Identify which cell holds the provided text, then report its (X, Y) central coordinate. 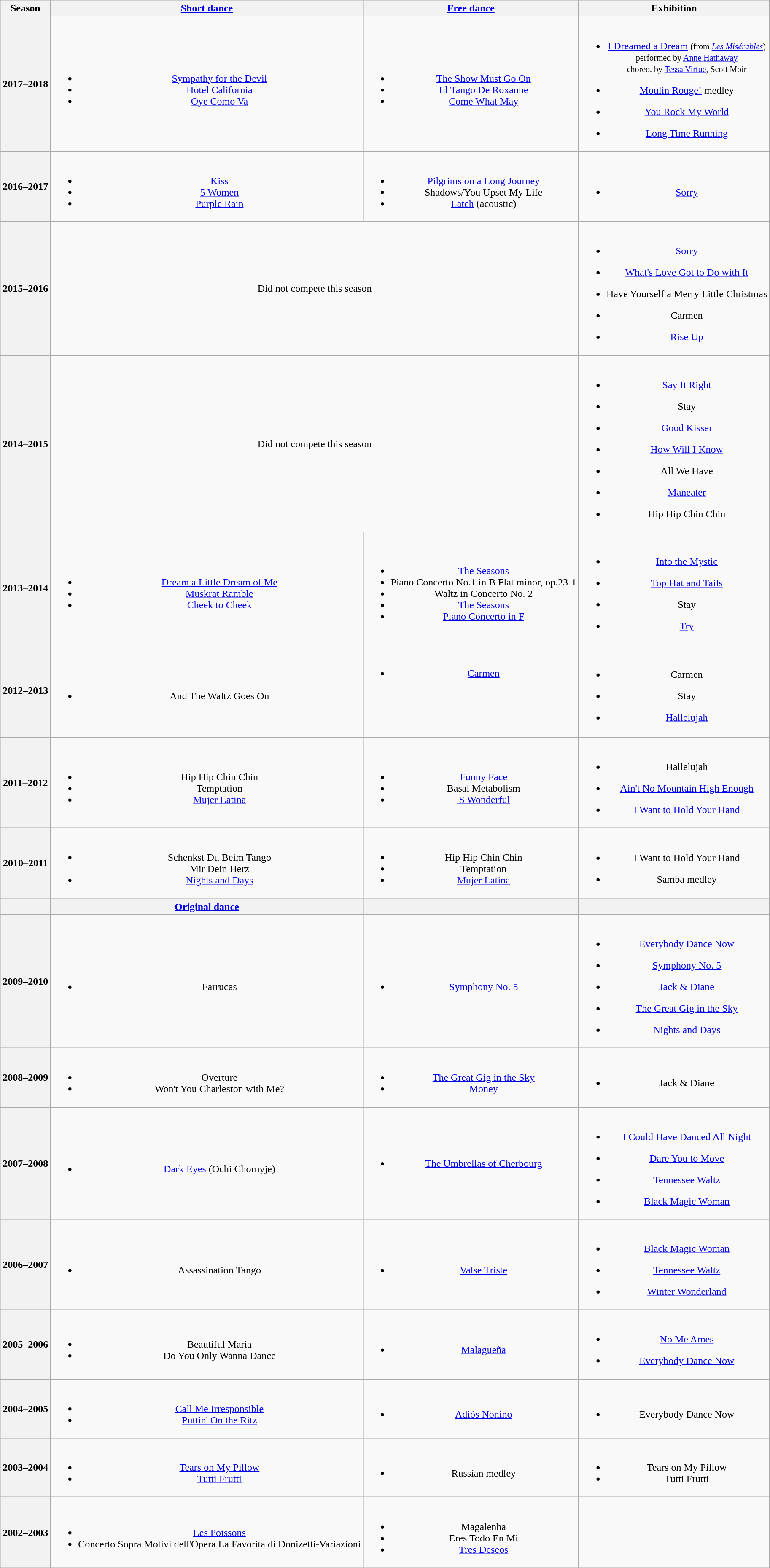
Sympathy for the Devil Hotel California Oye Como Va (207, 84)
Everybody Dance Now Symphony No. 5 Jack & Diane The Great Gig in the Sky Nights and Days (674, 981)
Jack & Diane (674, 1077)
Original dance (207, 906)
The Great Gig in the SkyMoney (471, 1077)
Les PoissonsConcerto Sopra Motivi dell'Opera La Favorita di Donizetti-Variazioni (207, 1533)
Hallelujah Ain't No Mountain High Enough I Want to Hold Your Hand (674, 782)
The Seasons Piano Concerto No.1 in B Flat minor, op.23-1 Waltz in Concerto No. 2 The Seasons Piano Concerto in F (471, 588)
Dark Eyes (Ochi Chornyje) (207, 1163)
Everybody Dance Now (674, 1409)
The Show Must Go OnEl Tango De RoxanneCome What May (471, 84)
2014–2015 (25, 443)
Carmen (471, 690)
I Could Have Danced All Night Dare You to Move Tennessee Waltz Black Magic Woman (674, 1163)
2015–2016 (25, 288)
Assassination Tango (207, 1265)
No Me Ames Everybody Dance Now (674, 1345)
Kiss 5 Women Purple Rain (207, 186)
Call Me Irresponsible Puttin' On the Ritz (207, 1409)
I Want to Hold Your Hand Samba medley (674, 863)
Valse Triste (471, 1265)
2007–2008 (25, 1163)
Exhibition (674, 8)
Sorry (674, 186)
Say It Right Stay Good Kisser How Will I Know All We HaveManeaterHip Hip Chin Chin (674, 443)
Pilgrims on a Long Journey Shadows/You Upset My LifeLatch (acoustic) (471, 186)
2011–2012 (25, 782)
Symphony No. 5 (471, 981)
Farrucas (207, 981)
Season (25, 8)
2012–2013 (25, 690)
2006–2007 (25, 1265)
Short dance (207, 8)
2005–2006 (25, 1345)
2016–2017 (25, 186)
Black Magic Woman Tennessee Waltz Winter Wonderland (674, 1265)
The Umbrellas of Cherbourg (471, 1163)
2017–2018 (25, 84)
Sorry What's Love Got to Do with It Have Yourself a Merry Little ChristmasCarmen Rise Up (674, 288)
2003–2004 (25, 1468)
Malagueña (471, 1345)
2009–2010 (25, 981)
Into the Mystic Top Hat and Tails Stay Try (674, 588)
CarmenStay Hallelujah (674, 690)
And The Waltz Goes On (207, 690)
2010–2011 (25, 863)
Beautiful Maria Do You Only Wanna Dance (207, 1345)
Funny Face Basal Metabolism 'S Wonderful (471, 782)
Russian medley (471, 1468)
Schenkst Du Beim Tango Mir Dein Herz Nights and Days (207, 863)
2008–2009 (25, 1077)
OvertureWon't You Charleston with Me? (207, 1077)
Dream a Little Dream of Me Muskrat Ramble Cheek to Cheek (207, 588)
Magalenha Eres Todo En Mi Tres Deseos (471, 1533)
Free dance (471, 8)
2013–2014 (25, 588)
2002–2003 (25, 1533)
Adiós Nonino (471, 1409)
2004–2005 (25, 1409)
